Provide the (x, y) coordinate of the cell's center where the given text is located.  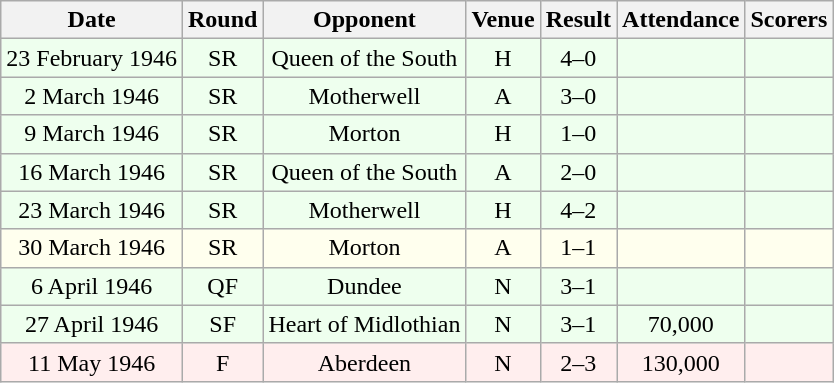
6 April 1946 (92, 286)
2–3 (578, 362)
23 March 1946 (92, 210)
Venue (503, 20)
Opponent (364, 20)
23 February 1946 (92, 58)
9 March 1946 (92, 134)
Dundee (364, 286)
SF (222, 324)
16 March 1946 (92, 172)
1–1 (578, 248)
2 March 1946 (92, 96)
4–2 (578, 210)
Attendance (681, 20)
Aberdeen (364, 362)
F (222, 362)
4–0 (578, 58)
Result (578, 20)
Scorers (789, 20)
Date (92, 20)
27 April 1946 (92, 324)
3–0 (578, 96)
2–0 (578, 172)
30 March 1946 (92, 248)
Round (222, 20)
70,000 (681, 324)
130,000 (681, 362)
Heart of Midlothian (364, 324)
QF (222, 286)
1–0 (578, 134)
11 May 1946 (92, 362)
